From the cell containing the given text, extract its center point as (x, y) coordinate. 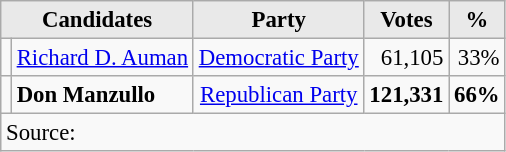
33% (477, 58)
Votes (406, 20)
Republican Party (278, 95)
66% (477, 95)
% (477, 20)
Candidates (98, 20)
61,105 (406, 58)
Democratic Party (278, 58)
Source: (253, 133)
Don Manzullo (102, 95)
Richard D. Auman (102, 58)
Party (278, 20)
121,331 (406, 95)
